Output the [X, Y] coordinate of the center of the cell containing the given text.  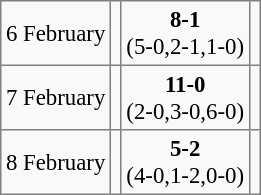
8-1(5-0,2-1,1-0) [185, 33]
8 February [56, 162]
5-2(4-0,1-2,0-0) [185, 162]
11-0(2-0,3-0,6-0) [185, 97]
7 February [56, 97]
6 February [56, 33]
